Extract the [x, y] coordinate from the center of the cell holding the provided text.  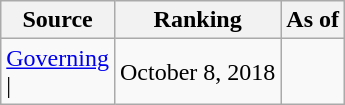
As of [313, 20]
Ranking [197, 20]
October 8, 2018 [197, 72]
Source [58, 20]
Governing| [58, 72]
